Search for the cell housing the specified text and yield its [x, y] center coordinate. 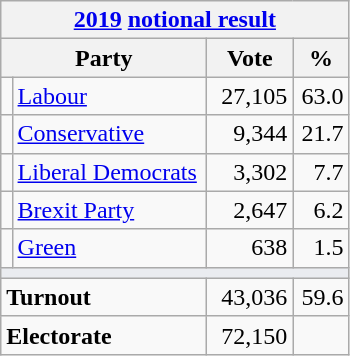
Green [110, 248]
63.0 [321, 96]
Vote [250, 58]
9,344 [250, 134]
1.5 [321, 248]
2,647 [250, 210]
Labour [110, 96]
% [321, 58]
59.6 [321, 297]
21.7 [321, 134]
3,302 [250, 172]
27,105 [250, 96]
Brexit Party [110, 210]
Electorate [104, 335]
43,036 [250, 297]
2019 notional result [175, 20]
Party [104, 58]
Liberal Democrats [110, 172]
7.7 [321, 172]
Conservative [110, 134]
72,150 [250, 335]
638 [250, 248]
Turnout [104, 297]
6.2 [321, 210]
